From the cell containing the given text, extract its center point as [X, Y] coordinate. 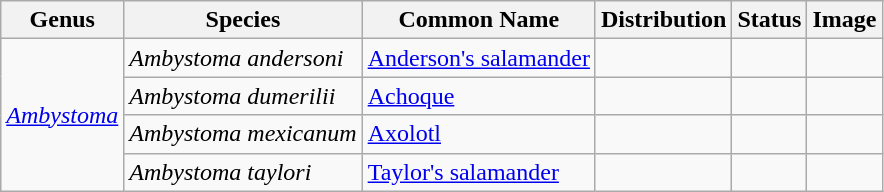
Axolotl [478, 134]
Achoque [478, 96]
Image [844, 20]
Ambystoma andersoni [243, 58]
Ambystoma taylori [243, 172]
Anderson's salamander [478, 58]
Ambystoma dumerilii [243, 96]
Ambystoma mexicanum [243, 134]
Distribution [663, 20]
Status [770, 20]
Taylor's salamander [478, 172]
Genus [62, 20]
Common Name [478, 20]
Species [243, 20]
Ambystoma [62, 115]
